Provide the (X, Y) coordinate of the cell's center where the given text is located.  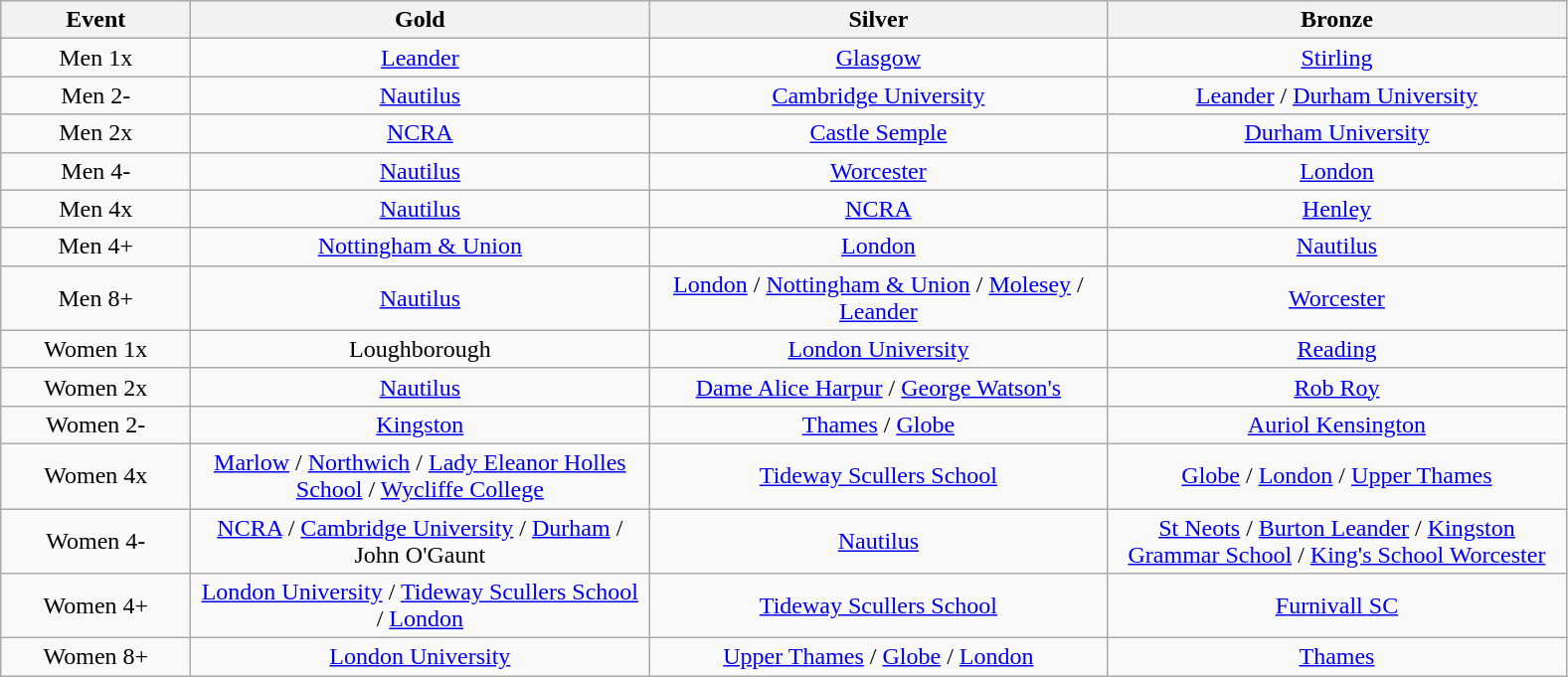
Marlow / Northwich / Lady Eleanor Holles School / Wycliffe College (420, 475)
Dame Alice Harpur / George Watson's (879, 387)
Furnivall SC (1336, 606)
Men 2x (95, 133)
Bronze (1336, 20)
Men 2- (95, 95)
Women 2x (95, 387)
Women 4- (95, 541)
Thames (1336, 657)
Gold (420, 20)
Stirling (1336, 58)
Event (95, 20)
Women 4+ (95, 606)
Cambridge University (879, 95)
St Neots / Burton Leander / Kingston Grammar School / King's School Worcester (1336, 541)
Upper Thames / Globe / London (879, 657)
Rob Roy (1336, 387)
Women 1x (95, 349)
Reading (1336, 349)
Globe / London / Upper Thames (1336, 475)
Castle Semple (879, 133)
Glasgow (879, 58)
Thames / Globe (879, 424)
Leander / Durham University (1336, 95)
Durham University (1336, 133)
Men 4+ (95, 247)
Silver (879, 20)
Nottingham & Union (420, 247)
NCRA / Cambridge University / Durham / John O'Gaunt (420, 541)
Kingston (420, 424)
Men 4- (95, 171)
Women 8+ (95, 657)
Loughborough (420, 349)
Men 4x (95, 209)
Henley (1336, 209)
Women 4x (95, 475)
Auriol Kensington (1336, 424)
Women 2- (95, 424)
Leander (420, 58)
London University / Tideway Scullers School / London (420, 606)
London / Nottingham & Union / Molesey / Leander (879, 298)
Men 8+ (95, 298)
Men 1x (95, 58)
